Find where the given text appears and provide that cell's center as [X, Y] coordinate. 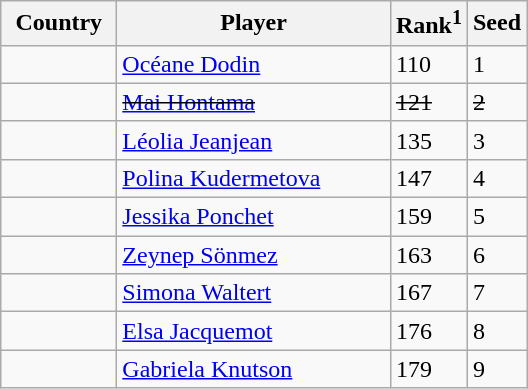
Polina Kudermetova [254, 178]
Country [59, 24]
Simona Waltert [254, 293]
5 [496, 217]
Player [254, 24]
159 [428, 217]
176 [428, 331]
Mai Hontama [254, 102]
Elsa Jacquemot [254, 331]
1 [496, 64]
4 [496, 178]
Gabriela Knutson [254, 369]
Jessika Ponchet [254, 217]
167 [428, 293]
8 [496, 331]
Léolia Jeanjean [254, 140]
6 [496, 255]
110 [428, 64]
135 [428, 140]
Seed [496, 24]
7 [496, 293]
121 [428, 102]
Rank1 [428, 24]
147 [428, 178]
3 [496, 140]
2 [496, 102]
Zeynep Sönmez [254, 255]
Océane Dodin [254, 64]
9 [496, 369]
163 [428, 255]
179 [428, 369]
